Output the [X, Y] coordinate of the center of the cell containing the given text.  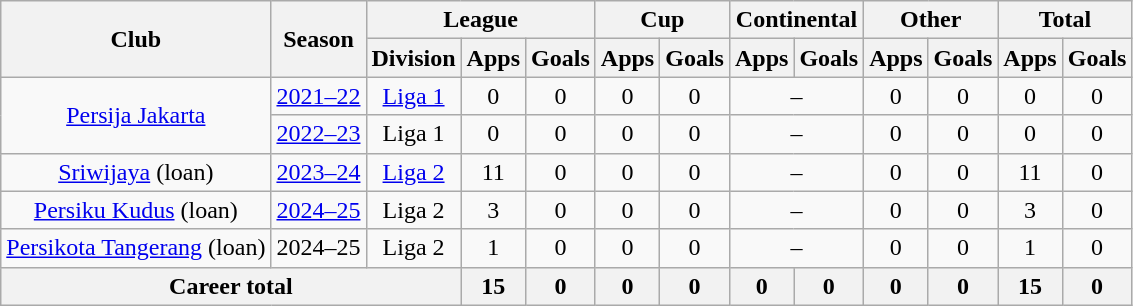
Continental [796, 20]
Career total [231, 286]
Sriwijaya (loan) [136, 172]
Other [931, 20]
2023–24 [318, 172]
League [480, 20]
Total [1065, 20]
Season [318, 39]
Persija Jakarta [136, 115]
Division [414, 58]
2022–23 [318, 134]
Club [136, 39]
Persiku Kudus (loan) [136, 210]
Persikota Tangerang (loan) [136, 248]
2021–22 [318, 96]
Cup [662, 20]
